Identify which cell holds the provided text, then report its [x, y] central coordinate. 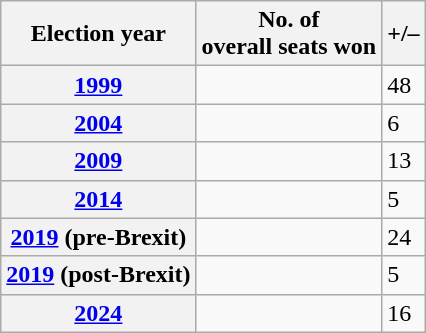
Election year [98, 34]
No. ofoverall seats won [289, 34]
2024 [98, 313]
2019 (pre-Brexit) [98, 237]
2004 [98, 123]
2019 (post-Brexit) [98, 275]
2009 [98, 161]
48 [404, 85]
6 [404, 123]
2014 [98, 199]
16 [404, 313]
24 [404, 237]
1999 [98, 85]
13 [404, 161]
+/– [404, 34]
